Provide the (X, Y) coordinate of the cell's center where the given text is located.  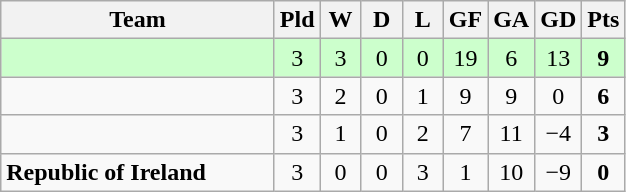
13 (558, 58)
D (382, 20)
10 (512, 172)
11 (512, 134)
−9 (558, 172)
L (422, 20)
19 (465, 58)
Pld (297, 20)
7 (465, 134)
Pts (604, 20)
Republic of Ireland (138, 172)
GA (512, 20)
GD (558, 20)
−4 (558, 134)
W (340, 20)
GF (465, 20)
Team (138, 20)
